Capture the cell that displays the provided text and extract its [x, y] central coordinate. 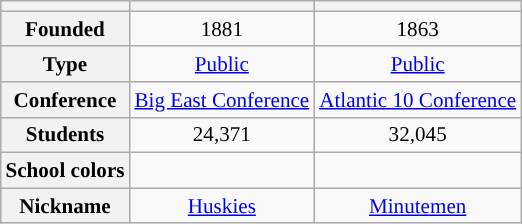
Atlantic 10 Conference [418, 100]
1863 [418, 28]
32,045 [418, 134]
24,371 [222, 134]
Big East Conference [222, 100]
1881 [222, 28]
Type [64, 64]
Conference [64, 100]
Minutemen [418, 206]
Founded [64, 28]
Huskies [222, 206]
Nickname [64, 206]
School colors [64, 170]
Students [64, 134]
